Locate the cell with the specified text and output its (x, y) center coordinate. 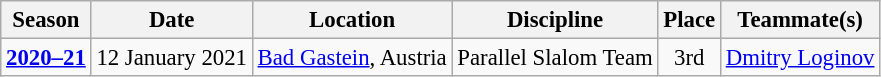
Discipline (555, 20)
Place (689, 20)
2020–21 (46, 58)
Dmitry Loginov (800, 58)
Teammate(s) (800, 20)
Bad Gastein, Austria (352, 58)
3rd (689, 58)
Parallel Slalom Team (555, 58)
Season (46, 20)
12 January 2021 (172, 58)
Date (172, 20)
Location (352, 20)
